Locate the cell with the specified text and output its [X, Y] center coordinate. 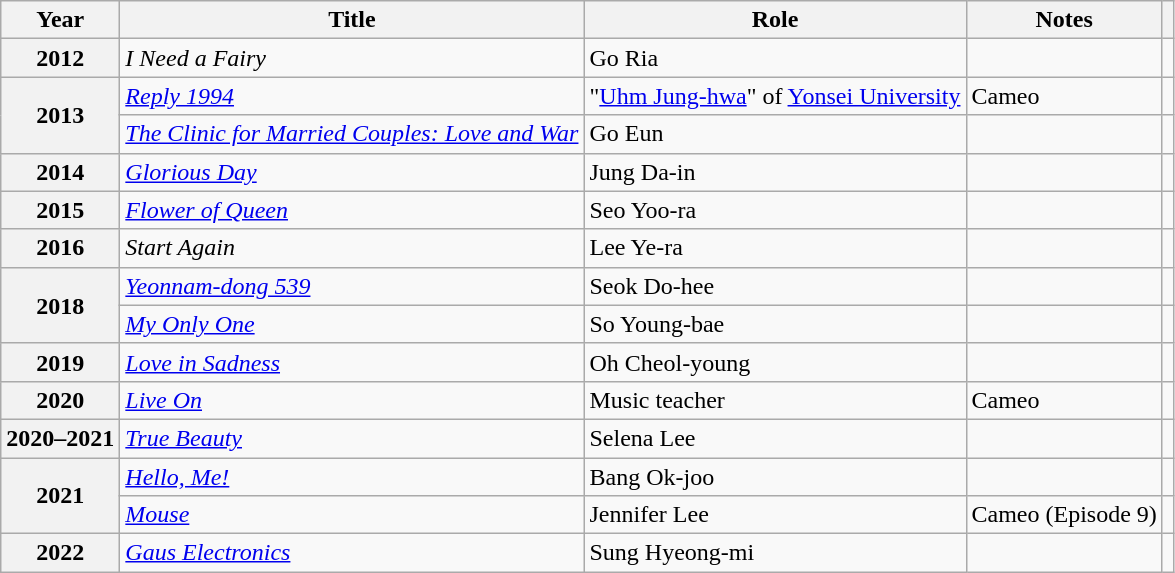
Love in Sadness [352, 362]
Year [60, 20]
Bang Ok-joo [775, 477]
Reply 1994 [352, 96]
True Beauty [352, 438]
Title [352, 20]
Yeonnam-dong 539 [352, 286]
Role [775, 20]
Jennifer Lee [775, 515]
My Only One [352, 324]
"Uhm Jung-hwa" of Yonsei University [775, 96]
Selena Lee [775, 438]
The Clinic for Married Couples: Love and War [352, 134]
Go Ria [775, 58]
2019 [60, 362]
Seok Do-hee [775, 286]
2013 [60, 115]
Sung Hyeong-mi [775, 553]
Gaus Electronics [352, 553]
Notes [1064, 20]
Mouse [352, 515]
2014 [60, 172]
Lee Ye-ra [775, 248]
Jung Da-in [775, 172]
2020 [60, 400]
2018 [60, 305]
Glorious Day [352, 172]
Flower of Queen [352, 210]
2022 [60, 553]
Live On [352, 400]
Start Again [352, 248]
Cameo (Episode 9) [1064, 515]
Music teacher [775, 400]
Hello, Me! [352, 477]
I Need a Fairy [352, 58]
2015 [60, 210]
2012 [60, 58]
So Young-bae [775, 324]
Go Eun [775, 134]
2016 [60, 248]
2020–2021 [60, 438]
2021 [60, 496]
Oh Cheol-young [775, 362]
Seo Yoo-ra [775, 210]
